Search for the cell housing the specified text and yield its [x, y] center coordinate. 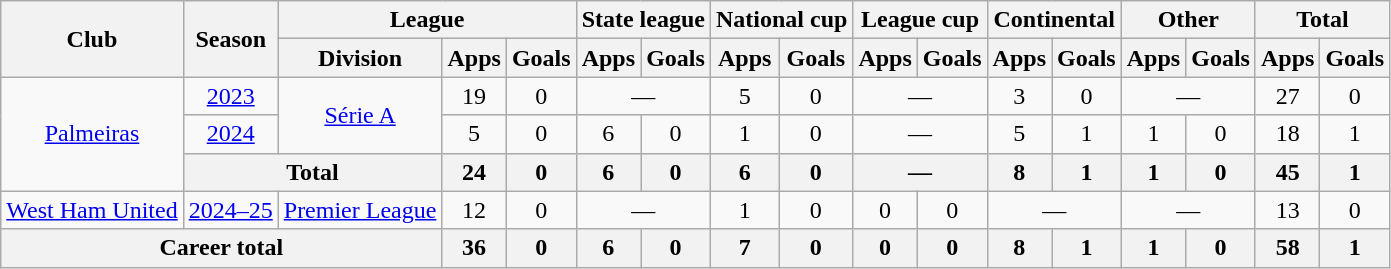
Other [1188, 20]
45 [1287, 172]
National cup [781, 20]
West Ham United [92, 210]
Premier League [360, 210]
Club [92, 39]
Série A [360, 115]
Division [360, 58]
13 [1287, 210]
Palmeiras [92, 134]
League cup [920, 20]
24 [474, 172]
18 [1287, 134]
12 [474, 210]
Season [230, 39]
3 [1019, 96]
State league [643, 20]
2024 [230, 134]
2023 [230, 96]
7 [744, 248]
27 [1287, 96]
2024–25 [230, 210]
League [427, 20]
Career total [222, 248]
58 [1287, 248]
19 [474, 96]
Continental [1054, 20]
36 [474, 248]
